Return the (x, y) coordinate for the center point of the cell that contains the specified text.  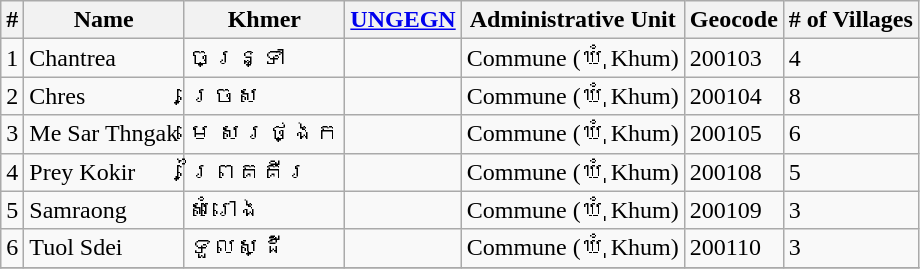
200103 (734, 58)
1 (12, 58)
Chres (104, 96)
# of Villages (850, 20)
ចន្ទ្រា (264, 58)
200108 (734, 172)
Name (104, 20)
ព្រៃគគីរ (264, 172)
សំរោង (264, 210)
ច្រេស (264, 96)
Geocode (734, 20)
Tuol Sdei (104, 248)
# (12, 20)
Chantrea (104, 58)
8 (850, 96)
200109 (734, 210)
Samraong (104, 210)
Khmer (264, 20)
Prey Kokir (104, 172)
Administrative Unit (572, 20)
200104 (734, 96)
200105 (734, 134)
2 (12, 96)
ទួលស្ដី (264, 248)
Me Sar Thngak (104, 134)
200110 (734, 248)
មេ សរថ្ងក (264, 134)
UNGEGN (403, 20)
